From the cell containing the given text, extract its center point as (x, y) coordinate. 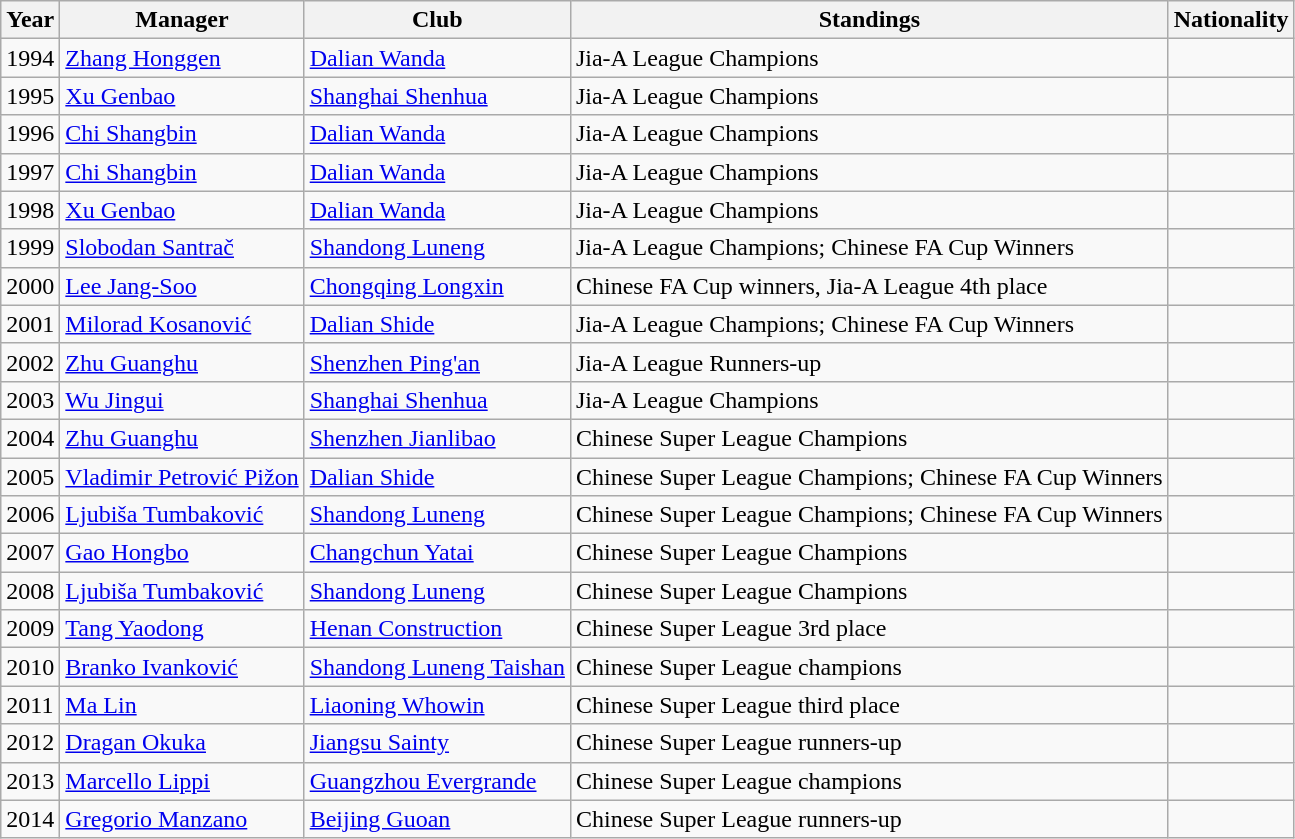
Beijing Guoan (437, 819)
Ma Lin (182, 705)
2014 (30, 819)
Manager (182, 20)
Year (30, 20)
Marcello Lippi (182, 781)
2000 (30, 286)
Guangzhou Evergrande (437, 781)
Liaoning Whowin (437, 705)
2004 (30, 438)
1996 (30, 134)
1994 (30, 58)
Henan Construction (437, 629)
2009 (30, 629)
Jia-A League Runners-up (869, 362)
Slobodan Santrač (182, 248)
Jiangsu Sainty (437, 743)
Wu Jingui (182, 400)
2010 (30, 667)
Branko Ivanković (182, 667)
2011 (30, 705)
Shenzhen Ping'an (437, 362)
Shenzhen Jianlibao (437, 438)
Shandong Luneng Taishan (437, 667)
2007 (30, 553)
Lee Jang-Soo (182, 286)
Chongqing Longxin (437, 286)
Milorad Kosanović (182, 324)
1999 (30, 248)
Nationality (1231, 20)
Club (437, 20)
2008 (30, 591)
1995 (30, 96)
2002 (30, 362)
Chinese Super League 3rd place (869, 629)
Chinese FA Cup winners, Jia-A League 4th place (869, 286)
Gao Hongbo (182, 553)
Vladimir Petrović Pižon (182, 477)
1997 (30, 172)
2012 (30, 743)
Chinese Super League third place (869, 705)
2001 (30, 324)
2006 (30, 515)
Dragan Okuka (182, 743)
2003 (30, 400)
2005 (30, 477)
Zhang Honggen (182, 58)
2013 (30, 781)
Tang Yaodong (182, 629)
Changchun Yatai (437, 553)
Standings (869, 20)
1998 (30, 210)
Gregorio Manzano (182, 819)
